Provide the [X, Y] coordinate of the cell's center where the given text is located.  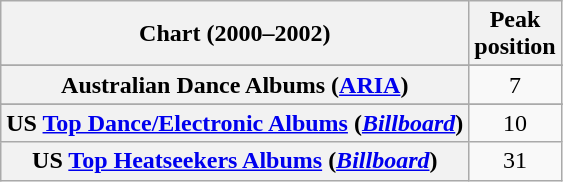
31 [515, 161]
10 [515, 123]
Peakposition [515, 34]
US Top Heatseekers Albums (Billboard) [235, 161]
US Top Dance/Electronic Albums (Billboard) [235, 123]
7 [515, 85]
Chart (2000–2002) [235, 34]
Australian Dance Albums (ARIA) [235, 85]
